Search for the cell housing the specified text and yield its (x, y) center coordinate. 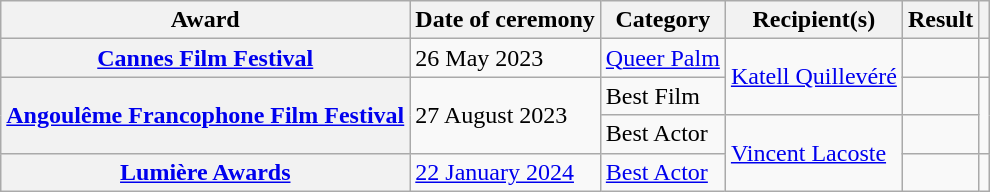
Katell Quillevéré (814, 77)
Best Film (662, 96)
Date of ceremony (506, 20)
Award (206, 20)
Vincent Lacoste (814, 153)
22 January 2024 (506, 172)
Angoulême Francophone Film Festival (206, 115)
Lumière Awards (206, 172)
Recipient(s) (814, 20)
Queer Palm (662, 58)
Category (662, 20)
27 August 2023 (506, 115)
Cannes Film Festival (206, 58)
Result (940, 20)
26 May 2023 (506, 58)
